Pinpoint the cell where the given text exists, returning its (X, Y) midpoint coordinate. 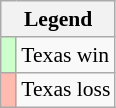
Legend (58, 19)
Texas loss (66, 90)
Texas win (66, 55)
